Find where the given text appears and provide that cell's center as [X, Y] coordinate. 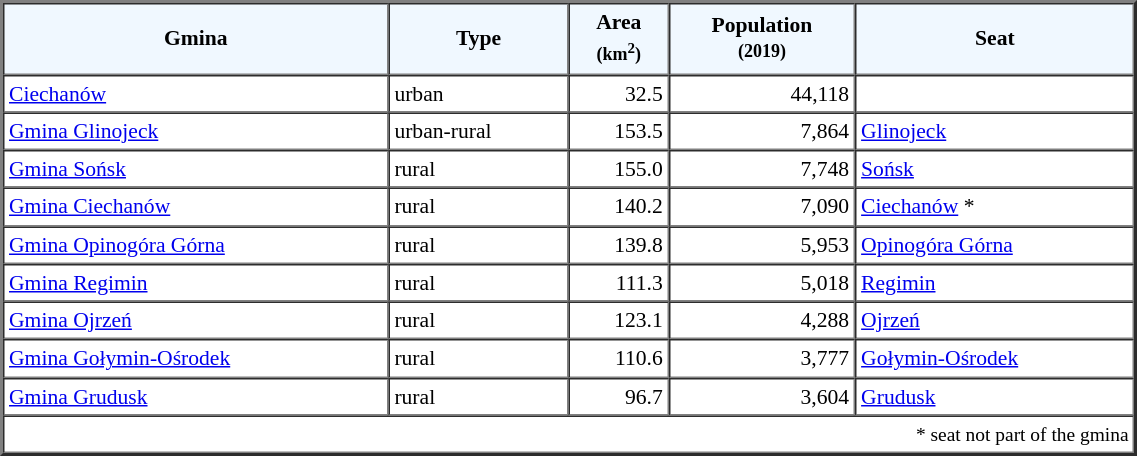
3,777 [762, 359]
Gmina Glinojeck [196, 131]
139.8 [619, 245]
140.2 [619, 207]
5,018 [762, 283]
Sońsk [994, 169]
Gmina Sońsk [196, 169]
Ojrzeń [994, 321]
Grudusk [994, 396]
Gmina Gołymin-Ośrodek [196, 359]
Ciechanów [196, 93]
Opinogóra Górna [994, 245]
Ciechanów * [994, 207]
Seat [994, 38]
Gmina Opinogóra Górna [196, 245]
urban-rural [478, 131]
* seat not part of the gmina [569, 434]
4,288 [762, 321]
44,118 [762, 93]
Regimin [994, 283]
Area(km2) [619, 38]
111.3 [619, 283]
Gmina Ojrzeń [196, 321]
153.5 [619, 131]
123.1 [619, 321]
5,953 [762, 245]
Type [478, 38]
110.6 [619, 359]
155.0 [619, 169]
7,748 [762, 169]
Gmina [196, 38]
7,090 [762, 207]
32.5 [619, 93]
3,604 [762, 396]
urban [478, 93]
Gmina Ciechanów [196, 207]
Gmina Regimin [196, 283]
Gmina Grudusk [196, 396]
96.7 [619, 396]
Glinojeck [994, 131]
7,864 [762, 131]
Gołymin-Ośrodek [994, 359]
Population(2019) [762, 38]
